Pinpoint the cell where the given text exists, returning its [x, y] midpoint coordinate. 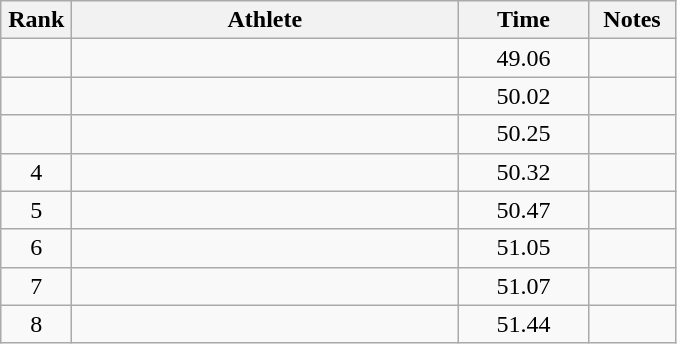
Time [524, 20]
4 [36, 172]
50.47 [524, 210]
49.06 [524, 58]
Athlete [265, 20]
50.32 [524, 172]
Notes [632, 20]
50.02 [524, 96]
50.25 [524, 134]
5 [36, 210]
Rank [36, 20]
6 [36, 248]
8 [36, 324]
51.44 [524, 324]
7 [36, 286]
51.05 [524, 248]
51.07 [524, 286]
